Return [x, y] of the center of cell containing provided text 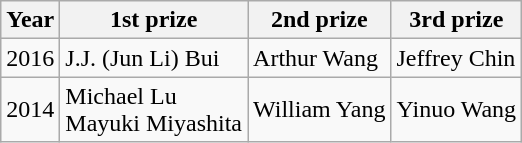
Jeffrey Chin [456, 58]
2016 [30, 58]
Arthur Wang [320, 58]
J.J. (Jun Li) Bui [154, 58]
Michael Lu Mayuki Miyashita [154, 110]
Yinuo Wang [456, 110]
William Yang [320, 110]
2014 [30, 110]
3rd prize [456, 20]
Year [30, 20]
2nd prize [320, 20]
1st prize [154, 20]
